Scan for the cell matching the given text and deliver its (x, y) coordinate at center. 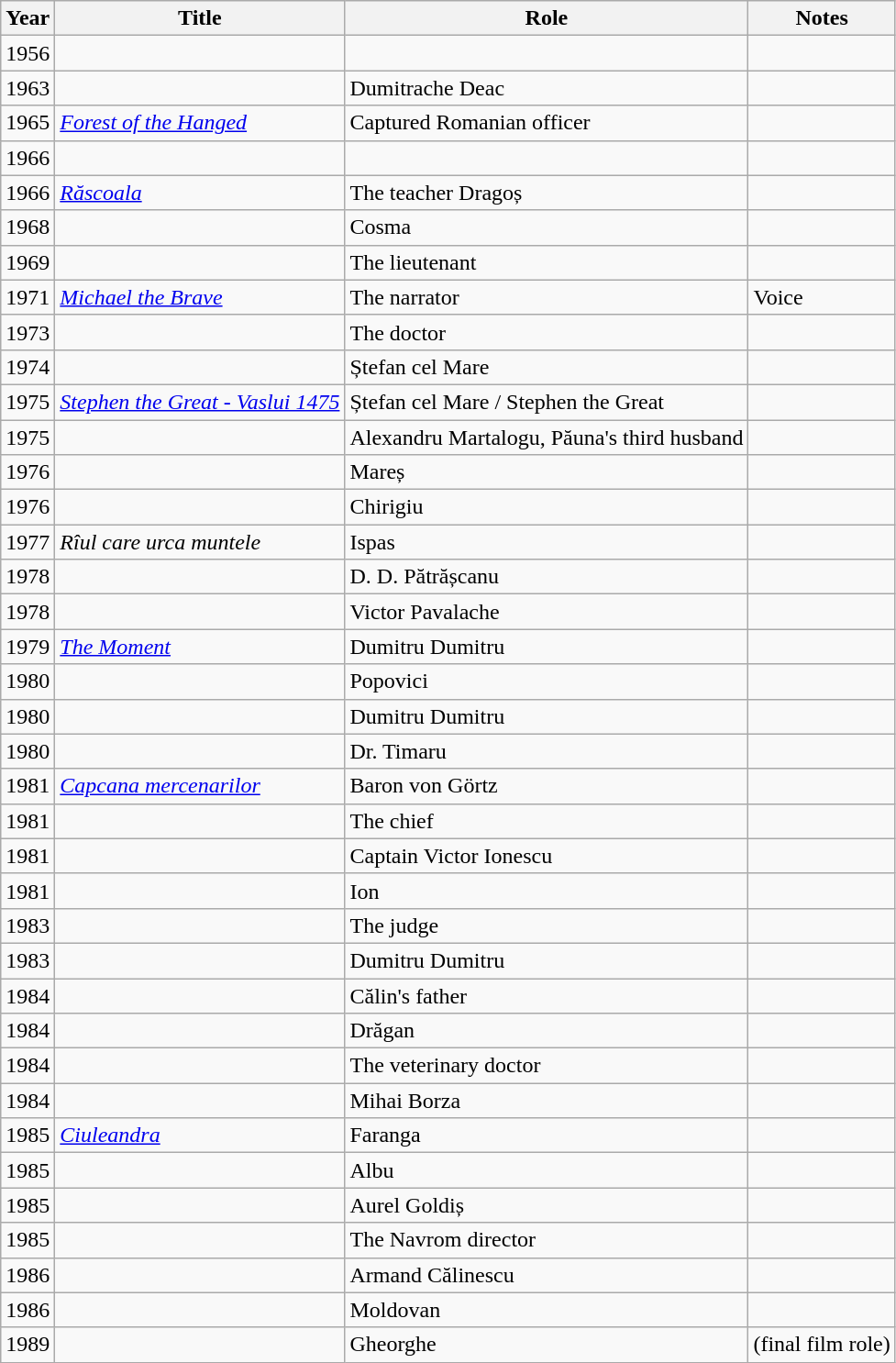
1968 (28, 227)
D. D. Pătrășcanu (547, 577)
1974 (28, 367)
Drăgan (547, 1031)
1956 (28, 53)
Capcana mercenarilor (200, 786)
Stephen the Great - Vaslui 1475 (200, 402)
Ștefan cel Mare / Stephen the Great (547, 402)
Dr. Timaru (547, 751)
Mihai Borza (547, 1101)
Ștefan cel Mare (547, 367)
Alexandru Martalogu, Păuna's third husband (547, 438)
The judge (547, 925)
1979 (28, 647)
Victor Pavalache (547, 612)
Title (200, 18)
Moldovan (547, 1310)
Chirigiu (547, 507)
Călin's father (547, 995)
Captured Romanian officer (547, 123)
1965 (28, 123)
Michael the Brave (200, 297)
Gheorghe (547, 1345)
The chief (547, 821)
1989 (28, 1345)
The Moment (200, 647)
The teacher Dragoș (547, 193)
Ispas (547, 542)
Baron von Görtz (547, 786)
The veterinary doctor (547, 1066)
Voice (822, 297)
Armand Călinescu (547, 1275)
Cosma (547, 227)
Dumitrache Deac (547, 88)
Notes (822, 18)
1969 (28, 262)
Forest of the Hanged (200, 123)
Albu (547, 1170)
Role (547, 18)
Mareș (547, 472)
Răscoala (200, 193)
Ion (547, 891)
1977 (28, 542)
Rîul care urca muntele (200, 542)
The lieutenant (547, 262)
1973 (28, 332)
Faranga (547, 1136)
1971 (28, 297)
Aurel Goldiș (547, 1205)
Year (28, 18)
1963 (28, 88)
The Navrom director (547, 1240)
Captain Victor Ionescu (547, 856)
Popovici (547, 681)
The doctor (547, 332)
Ciuleandra (200, 1136)
(final film role) (822, 1345)
The narrator (547, 297)
